Detect which cell encompasses the target text, then output its [X, Y] center coordinate. 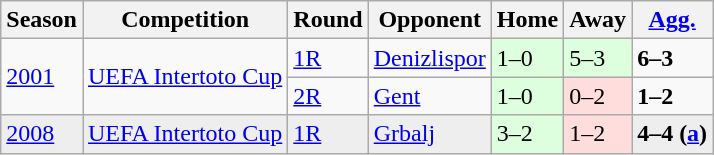
3–2 [527, 134]
Opponent [430, 20]
Away [598, 20]
5–3 [598, 58]
2R [328, 96]
6–3 [672, 58]
Grbalj [430, 134]
Competition [184, 20]
Round [328, 20]
Gent [430, 96]
4–4 (a) [672, 134]
Home [527, 20]
0–2 [598, 96]
2001 [42, 77]
Agg. [672, 20]
Denizlispor [430, 58]
Season [42, 20]
2008 [42, 134]
